Locate the cell with the specified text and output its [X, Y] center coordinate. 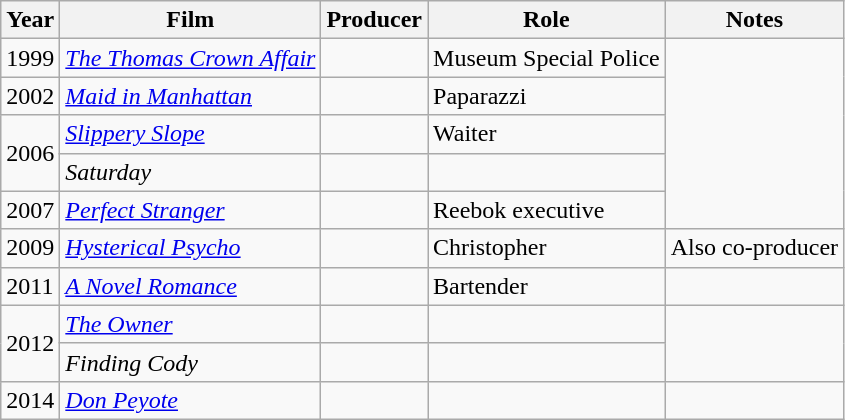
1999 [30, 58]
Christopher [547, 248]
Paparazzi [547, 96]
Finding Cody [190, 362]
2007 [30, 210]
2009 [30, 248]
A Novel Romance [190, 286]
2006 [30, 153]
Museum Special Police [547, 58]
Also co-producer [754, 248]
Perfect Stranger [190, 210]
Maid in Manhattan [190, 96]
2014 [30, 400]
2011 [30, 286]
The Thomas Crown Affair [190, 58]
Reebok executive [547, 210]
Film [190, 20]
Slippery Slope [190, 134]
Producer [374, 20]
The Owner [190, 324]
2002 [30, 96]
Bartender [547, 286]
Saturday [190, 172]
Notes [754, 20]
Hysterical Psycho [190, 248]
Year [30, 20]
2012 [30, 343]
Don Peyote [190, 400]
Waiter [547, 134]
Role [547, 20]
